Find where the given text appears and provide that cell's center as (x, y) coordinate. 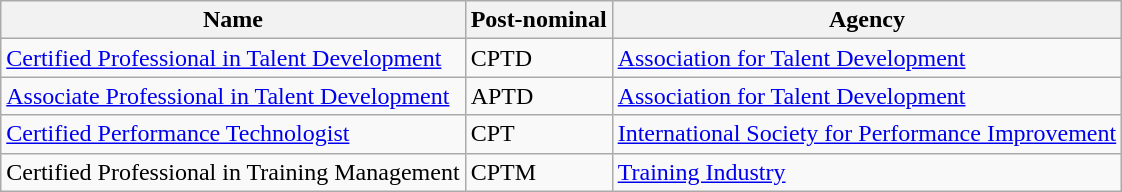
Training Industry (867, 172)
CPTM (538, 172)
Certified Professional in Talent Development (233, 58)
CPTD (538, 58)
Certified Professional in Training Management (233, 172)
International Society for Performance Improvement (867, 134)
Certified Performance Technologist (233, 134)
Agency (867, 20)
APTD (538, 96)
Name (233, 20)
Associate Professional in Talent Development (233, 96)
Post-nominal (538, 20)
CPT (538, 134)
